Pinpoint the cell where the given text exists, returning its [x, y] midpoint coordinate. 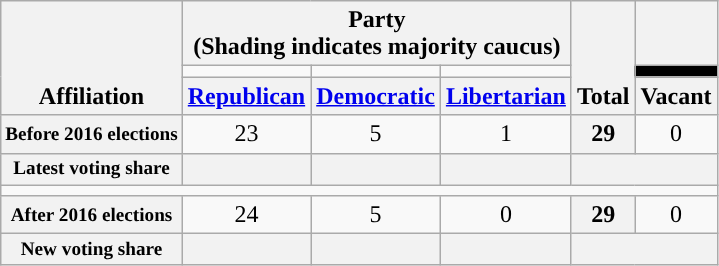
Republican [246, 96]
24 [246, 215]
Party (Shading indicates majority caucus) [376, 34]
Vacant [676, 96]
Latest voting share [92, 169]
23 [246, 134]
Before 2016 elections [92, 134]
Libertarian [506, 96]
Total [603, 58]
Democratic [376, 96]
After 2016 elections [92, 215]
New voting share [92, 250]
1 [506, 134]
Affiliation [92, 58]
